Determine the (X, Y) coordinate at the center of the cell enclosing the given text.  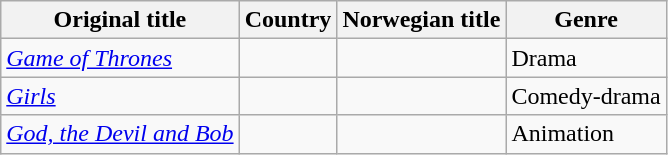
Norwegian title (422, 20)
Drama (586, 58)
Original title (120, 20)
Girls (120, 96)
Game of Thrones (120, 58)
God, the Devil and Bob (120, 134)
Country (288, 20)
Genre (586, 20)
Comedy-drama (586, 96)
Animation (586, 134)
